Detect which cell encompasses the target text, then output its [X, Y] center coordinate. 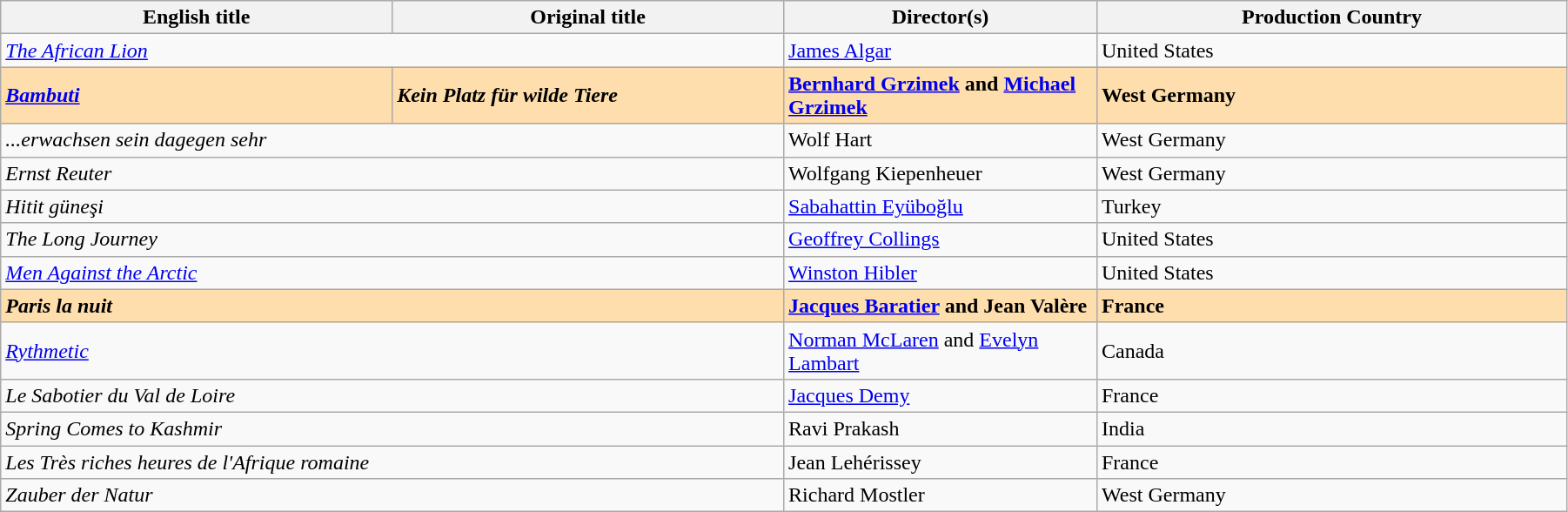
The African Lion [392, 51]
James Algar [941, 51]
Turkey [1331, 206]
Jean Lehérissey [941, 462]
Sabahattin Eyüboğlu [941, 206]
Wolfgang Kiepenheuer [941, 173]
Director(s) [941, 17]
Bernhard Grzimek and Michael Grzimek [941, 96]
...erwachsen sein dagegen sehr [392, 140]
Original title [588, 17]
Les Très riches heures de l'Afrique romaine [392, 462]
Ravi Prakash [941, 428]
Canada [1331, 350]
Kein Platz für wilde Tiere [588, 96]
Richard Mostler [941, 495]
Men Against the Arctic [392, 273]
Bambuti [197, 96]
Rythmetic [392, 350]
India [1331, 428]
Jacques Demy [941, 395]
English title [197, 17]
Norman McLaren and Evelyn Lambart [941, 350]
Spring Comes to Kashmir [392, 428]
Production Country [1331, 17]
Winston Hibler [941, 273]
The Long Journey [392, 239]
Le Sabotier du Val de Loire [392, 395]
Ernst Reuter [392, 173]
Zauber der Natur [392, 495]
Geoffrey Collings [941, 239]
Wolf Hart [941, 140]
Hitit güneşi [392, 206]
Jacques Baratier and Jean Valère [941, 306]
Paris la nuit [392, 306]
